Return (x, y) of the center of cell containing provided text 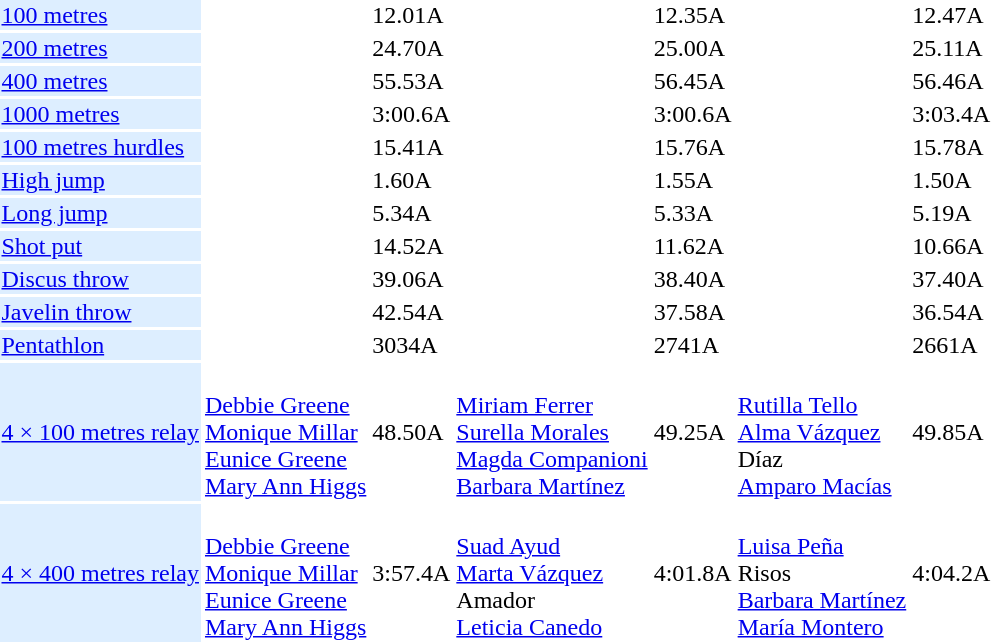
12.35A (692, 15)
49.25A (692, 432)
1000 metres (100, 114)
400 metres (100, 81)
38.40A (692, 279)
Shot put (100, 246)
Miriam Ferrer Surella Morales Magda Companioni Barbara Martínez (552, 432)
37.58A (692, 312)
15.41A (412, 147)
Long jump (100, 213)
39.06A (412, 279)
5.33A (692, 213)
14.52A (412, 246)
200 metres (100, 48)
4 × 400 metres relay (100, 573)
Rutilla Tello Alma Vázquez Díaz Amparo Macías (822, 432)
42.54A (412, 312)
High jump (100, 180)
Javelin throw (100, 312)
56.45A (692, 81)
Discus throw (100, 279)
48.50A (412, 432)
3:57.4A (412, 573)
12.01A (412, 15)
100 metres (100, 15)
11.62A (692, 246)
Suad Ayud Marta Vázquez Amador Leticia Canedo (552, 573)
1.55A (692, 180)
1.60A (412, 180)
4 × 100 metres relay (100, 432)
Pentathlon (100, 345)
100 metres hurdles (100, 147)
2741A (692, 345)
3034A (412, 345)
5.34A (412, 213)
25.00A (692, 48)
55.53A (412, 81)
4:01.8A (692, 573)
15.76A (692, 147)
Luisa Peña Risos Barbara Martínez María Montero (822, 573)
24.70A (412, 48)
